Find where the given text appears and provide that cell's center as [x, y] coordinate. 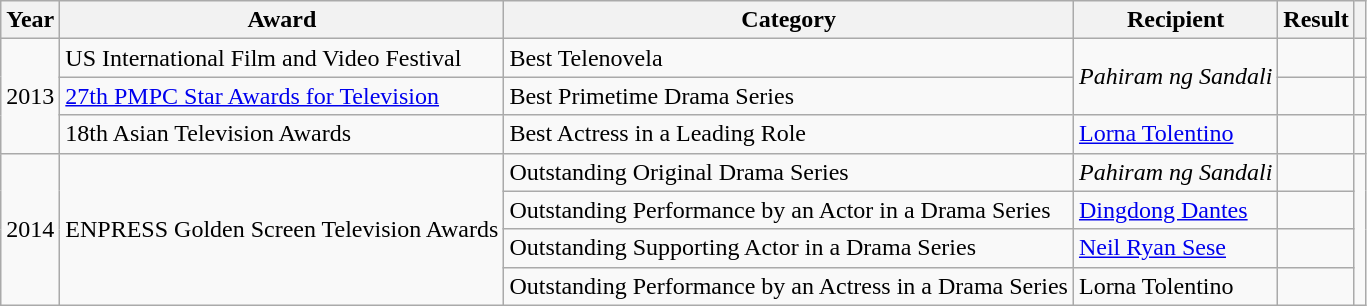
Award [282, 20]
Outstanding Performance by an Actress in a Drama Series [789, 286]
Result [1316, 20]
Best Primetime Drama Series [789, 96]
Year [30, 20]
27th PMPC Star Awards for Television [282, 96]
ENPRESS Golden Screen Television Awards [282, 229]
US International Film and Video Festival [282, 58]
Category [789, 20]
Dingdong Dantes [1175, 210]
Best Telenovela [789, 58]
2014 [30, 229]
Outstanding Performance by an Actor in a Drama Series [789, 210]
Neil Ryan Sese [1175, 248]
Best Actress in a Leading Role [789, 134]
Outstanding Supporting Actor in a Drama Series [789, 248]
Recipient [1175, 20]
Outstanding Original Drama Series [789, 172]
18th Asian Television Awards [282, 134]
2013 [30, 96]
